Extract the [X, Y] coordinate from the center of the cell holding the provided text.  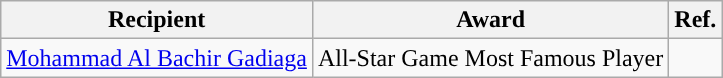
All-Star Game Most Famous Player [490, 58]
Mohammad Al Bachir Gadiaga [157, 58]
Ref. [696, 20]
Award [490, 20]
Recipient [157, 20]
